Detect which cell encompasses the target text, then output its (X, Y) center coordinate. 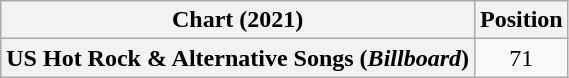
US Hot Rock & Alternative Songs (Billboard) (238, 58)
Chart (2021) (238, 20)
71 (521, 58)
Position (521, 20)
